Locate the cell with the specified text and output its [x, y] center coordinate. 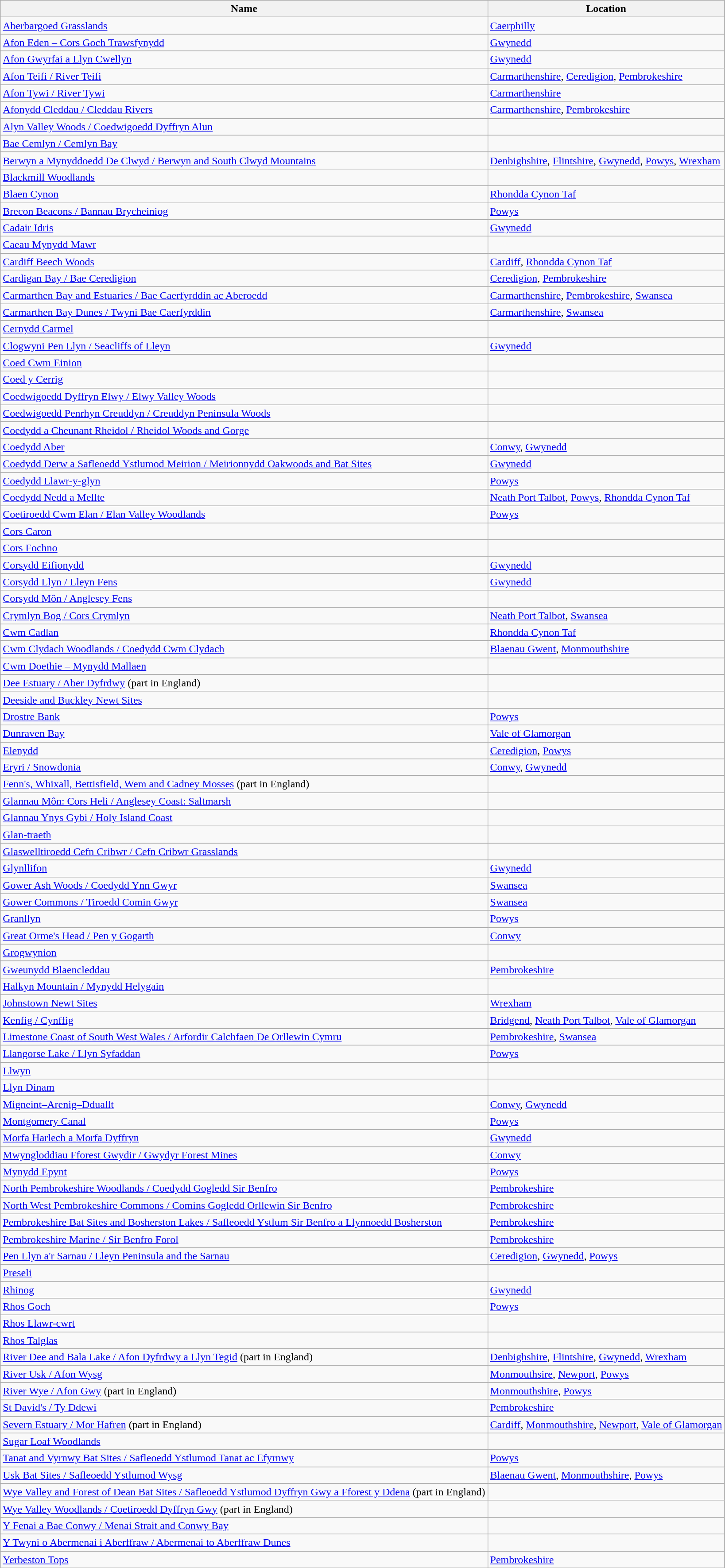
River Dee and Bala Lake / Afon Dyfrdwy a Llyn Tegid (part in England) [244, 1357]
Rhos Talglas [244, 1340]
Carmarthenshire, Ceredigion, Pembrokeshire [606, 76]
Blaenau Gwent, Monmouthshire, Powys [606, 1475]
Neath Port Talbot, Powys, Rhondda Cynon Taf [606, 498]
Coedwigoedd Penrhyn Creuddyn / Creuddyn Peninsula Woods [244, 413]
Tanat and Vyrnwy Bat Sites / Safleoedd Ystlumod Tanat ac Efyrnwy [244, 1458]
Aberbargoed Grasslands [244, 26]
Pen Llyn a'r Sarnau / Lleyn Peninsula and the Sarnau [244, 1256]
Corsydd Eifionydd [244, 565]
Ceredigion, Powys [606, 751]
River Usk / Afon Wysg [244, 1374]
Ceredigion, Pembrokeshire [606, 279]
Llwyn [244, 1071]
Morfa Harlech a Morfa Dyffryn [244, 1138]
Name [244, 9]
Afon Tywi / River Tywi [244, 93]
Afon Eden – Cors Goch Trawsfynydd [244, 43]
Halkyn Mountain / Mynydd Helygain [244, 986]
Llyn Dinam [244, 1088]
Y Fenai a Bae Conwy / Menai Strait and Conwy Bay [244, 1525]
Migneint–Arenig–Dduallt [244, 1104]
Eryri / Snowdonia [244, 767]
Rhos Llawr-cwrt [244, 1324]
Usk Bat Sites / Safleoedd Ystlumod Wysg [244, 1475]
Wye Valley and Forest of Dean Bat Sites / Safleoedd Ystlumod Dyffryn Gwy a Fforest y Ddena (part in England) [244, 1492]
North Pembrokeshire Woodlands / Coedydd Gogledd Sir Benfro [244, 1189]
Denbighshire, Flintshire, Gwynedd, Powys, Wrexham [606, 160]
Severn Estuary / Mor Hafren (part in England) [244, 1425]
Monmouthshire, Powys [606, 1391]
Mynydd Epynt [244, 1172]
River Wye / Afon Gwy (part in England) [244, 1391]
Corsydd Llyn / Lleyn Fens [244, 582]
Vale of Glamorgan [606, 733]
Wye Valley Woodlands / Coetiroedd Dyffryn Gwy (part in England) [244, 1509]
Glaswelltiroedd Cefn Cribwr / Cefn Cribwr Grasslands [244, 852]
Brecon Beacons / Bannau Brycheiniog [244, 211]
Dee Estuary / Aber Dyfrdwy (part in England) [244, 683]
Location [606, 9]
Cernydd Carmel [244, 329]
Gower Commons / Tiroedd Comin Gwyr [244, 902]
Carmarthenshire [606, 93]
Pembrokeshire Marine / Sir Benfro Forol [244, 1239]
Yerbeston Tops [244, 1559]
Wrexham [606, 1003]
Clogwyni Pen Llyn / Seacliffs of Lleyn [244, 346]
Coedydd a Cheunant Rheidol / Rheidol Woods and Gorge [244, 430]
Blaenau Gwent, Monmouthshire [606, 649]
Granllyn [244, 919]
Cadair Idris [244, 228]
Coetiroedd Cwm Elan / Elan Valley Woodlands [244, 515]
Bridgend, Neath Port Talbot, Vale of Glamorgan [606, 1020]
Gweunydd Blaencleddau [244, 969]
Great Orme's Head / Pen y Gogarth [244, 936]
Bae Cemlyn / Cemlyn Bay [244, 143]
Limestone Coast of South West Wales / Arfordir Calchfaen De Orllewin Cymru [244, 1037]
Caeau Mynydd Mawr [244, 245]
Coed y Cerrig [244, 379]
Pembrokeshire Bat Sites and Bosherston Lakes / Safleoedd Ystlum Sir Benfro a Llynnoedd Bosherston [244, 1222]
Glannau Môn: Cors Heli / Anglesey Coast: Saltmarsh [244, 801]
Berwyn a Mynyddoedd De Clwyd / Berwyn and South Clwyd Mountains [244, 160]
Blackmill Woodlands [244, 177]
Cardiff, Rhondda Cynon Taf [606, 262]
North West Pembrokeshire Commons / Comins Gogledd Orllewin Sir Benfro [244, 1205]
Mwyngloddiau Fforest Gwydir / Gwydyr Forest Mines [244, 1155]
Dunraven Bay [244, 733]
Cardiff Beech Woods [244, 262]
Cardiff, Monmouthshire, Newport, Vale of Glamorgan [606, 1425]
Corsydd Môn / Anglesey Fens [244, 599]
Cardigan Bay / Bae Ceredigion [244, 279]
Afonydd Cleddau / Cleddau Rivers [244, 110]
Denbighshire, Flintshire, Gwynedd, Wrexham [606, 1357]
Monmouthsire, Newport, Powys [606, 1374]
Gower Ash Woods / Coedydd Ynn Gwyr [244, 885]
Carmarthen Bay Dunes / Twyni Bae Caerfyrddin [244, 312]
Glynllifon [244, 868]
Rhinog [244, 1290]
Cors Fochno [244, 548]
Cwm Doethie – Mynydd Mallaen [244, 666]
Grogwynion [244, 952]
Coedydd Llawr-y-glyn [244, 480]
Glan-traeth [244, 835]
Carmarthenshire, Pembrokeshire [606, 110]
Coedydd Derw a Safleoedd Ystlumod Meirion / Meirionnydd Oakwoods and Bat Sites [244, 464]
Montgomery Canal [244, 1121]
Fenn's, Whixall, Bettisfield, Wem and Cadney Mosses (part in England) [244, 784]
Coedwigoedd Dyffryn Elwy / Elwy Valley Woods [244, 396]
Sugar Loaf Woodlands [244, 1441]
Cwm Clydach Woodlands / Coedydd Cwm Clydach [244, 649]
Kenfig / Cynffig [244, 1020]
Rhos Goch [244, 1307]
Preseli [244, 1273]
Neath Port Talbot, Swansea [606, 616]
Carmarthen Bay and Estuaries / Bae Caerfyrddin ac Aberoedd [244, 295]
Glannau Ynys Gybi / Holy Island Coast [244, 818]
Cwm Cadlan [244, 632]
Alyn Valley Woods / Coedwigoedd Dyffryn Alun [244, 127]
Y Twyni o Abermenai i Aberffraw / Abermenai to Aberffraw Dunes [244, 1542]
Afon Teifi / River Teifi [244, 76]
Coed Cwm Einion [244, 363]
Johnstown Newt Sites [244, 1003]
Ceredigion, Gwynedd, Powys [606, 1256]
Deeside and Buckley Newt Sites [244, 700]
Blaen Cynon [244, 194]
Caerphilly [606, 26]
Pembrokeshire, Swansea [606, 1037]
Coedydd Aber [244, 447]
Cors Caron [244, 531]
Carmarthenshire, Pembrokeshire, Swansea [606, 295]
Coedydd Nedd a Mellte [244, 498]
Llangorse Lake / Llyn Syfaddan [244, 1054]
Elenydd [244, 751]
St David's / Ty Ddewi [244, 1408]
Carmarthenshire, Swansea [606, 312]
Crymlyn Bog / Cors Crymlyn [244, 616]
Drostre Bank [244, 716]
Afon Gwyrfai a Llyn Cwellyn [244, 59]
